Detect which cell encompasses the target text, then output its (X, Y) center coordinate. 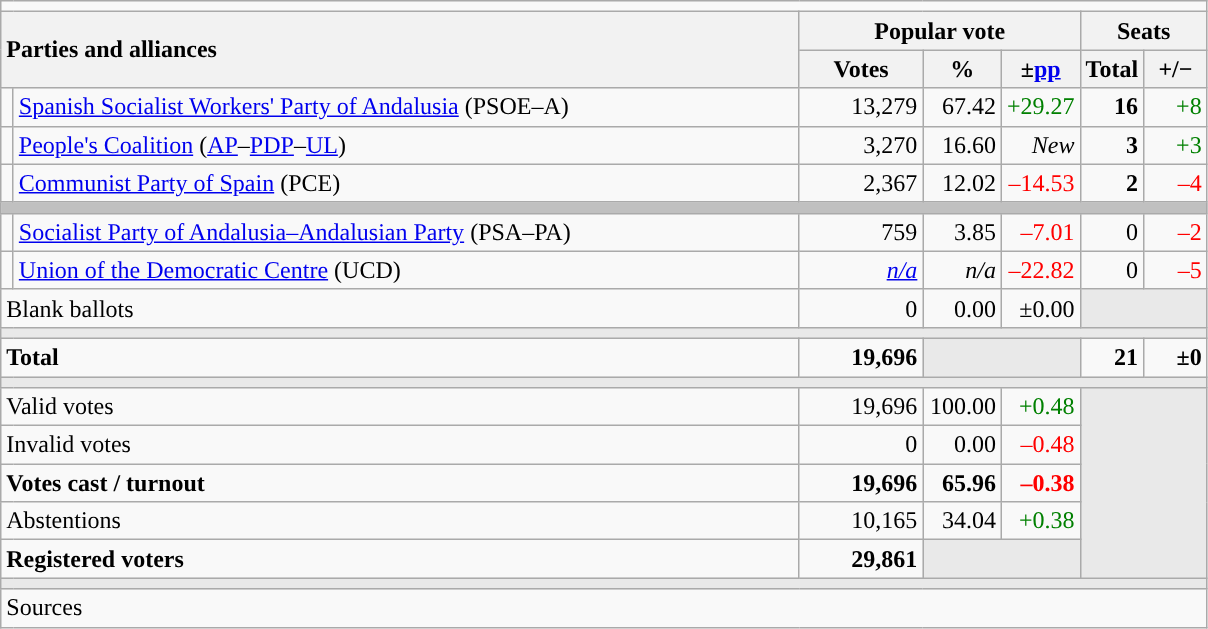
+3 (1176, 145)
29,861 (861, 559)
+0.48 (1040, 407)
10,165 (861, 521)
12.02 (962, 183)
Popular vote (940, 31)
16 (1112, 107)
Invalid votes (400, 445)
–7.01 (1040, 232)
Parties and alliances (400, 50)
Votes (861, 69)
±pp (1040, 69)
±0 (1176, 357)
New (1040, 145)
–0.38 (1040, 483)
16.60 (962, 145)
Blank ballots (400, 308)
Sources (604, 608)
+/− (1176, 69)
34.04 (962, 521)
% (962, 69)
759 (861, 232)
Seats (1144, 31)
3,270 (861, 145)
67.42 (962, 107)
3.85 (962, 232)
3 (1112, 145)
13,279 (861, 107)
Abstentions (400, 521)
2,367 (861, 183)
Valid votes (400, 407)
Registered voters (400, 559)
Socialist Party of Andalusia–Andalusian Party (PSA–PA) (406, 232)
2 (1112, 183)
–5 (1176, 270)
+29.27 (1040, 107)
Communist Party of Spain (PCE) (406, 183)
People's Coalition (AP–PDP–UL) (406, 145)
100.00 (962, 407)
Union of the Democratic Centre (UCD) (406, 270)
Votes cast / turnout (400, 483)
–14.53 (1040, 183)
–4 (1176, 183)
+0.38 (1040, 521)
–22.82 (1040, 270)
–0.48 (1040, 445)
21 (1112, 357)
±0.00 (1040, 308)
Spanish Socialist Workers' Party of Andalusia (PSOE–A) (406, 107)
–2 (1176, 232)
+8 (1176, 107)
65.96 (962, 483)
